For the text-containing cell, return its midpoint in (x, y) coordinate format. 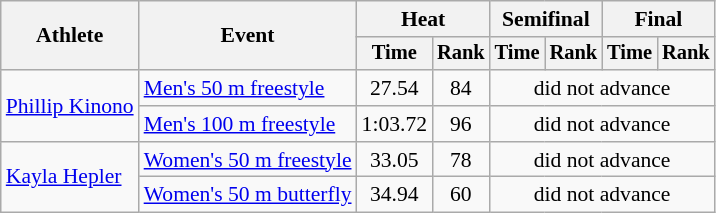
34.94 (394, 195)
Phillip Kinono (70, 106)
Men's 100 m freestyle (248, 124)
33.05 (394, 160)
84 (461, 88)
Men's 50 m freestyle (248, 88)
Semifinal (546, 19)
Event (248, 36)
Kayla Hepler (70, 178)
1:03.72 (394, 124)
60 (461, 195)
96 (461, 124)
Women's 50 m freestyle (248, 160)
Women's 50 m butterfly (248, 195)
27.54 (394, 88)
Athlete (70, 36)
Final (658, 19)
78 (461, 160)
Heat (424, 19)
